Pinpoint the cell where the given text exists, returning its [x, y] midpoint coordinate. 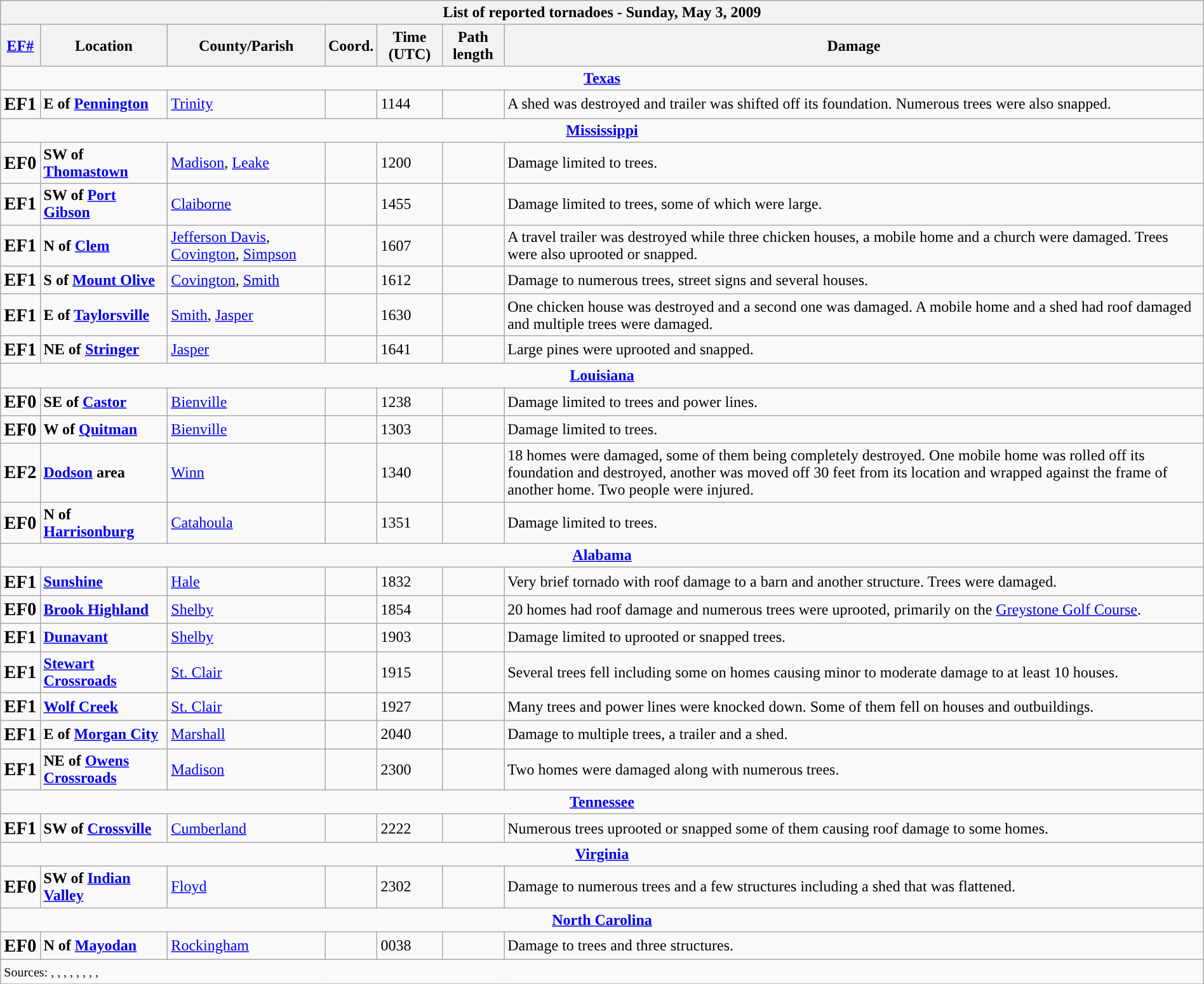
NE of Owens Crossroads [104, 769]
Marshall [246, 735]
North Carolina [602, 920]
Sunshine [104, 582]
Catahoula [246, 523]
Alabama [602, 555]
SW of Indian Valley [104, 886]
Floyd [246, 886]
E of Pennington [104, 104]
1340 [410, 473]
2302 [410, 886]
Damage [854, 46]
1144 [410, 104]
E of Morgan City [104, 735]
Location [104, 46]
Jefferson Davis, Covington, Simpson [246, 245]
0038 [410, 946]
Claiborne [246, 204]
Sources: , , , , , , , , [602, 972]
One chicken house was destroyed and a second one was damaged. A mobile home and a shed had roof damaged and multiple trees were damaged. [854, 315]
2300 [410, 769]
Cumberland [246, 828]
Brook Highland [104, 609]
Large pines were uprooted and snapped. [854, 349]
Time (UTC) [410, 46]
E of Taylorsville [104, 315]
1915 [410, 672]
1903 [410, 637]
1612 [410, 280]
Very brief tornado with roof damage to a barn and another structure. Trees were damaged. [854, 582]
Smith, Jasper [246, 315]
SW of Thomastown [104, 163]
Two homes were damaged along with numerous trees. [854, 769]
Wolf Creek [104, 707]
Damage limited to trees, some of which were large. [854, 204]
A travel trailer was destroyed while three chicken houses, a mobile home and a church were damaged. Trees were also uprooted or snapped. [854, 245]
Mississippi [602, 130]
W of Quitman [104, 430]
Rockingham [246, 946]
S of Mount Olive [104, 280]
Path length [473, 46]
20 homes had roof damage and numerous trees were uprooted, primarily on the Greystone Golf Course. [854, 609]
1455 [410, 204]
SW of Crossville [104, 828]
1854 [410, 609]
N of Harrisonburg [104, 523]
Damage limited to trees and power lines. [854, 401]
1607 [410, 245]
List of reported tornadoes - Sunday, May 3, 2009 [602, 13]
Tennessee [602, 802]
Coord. [351, 46]
County/Parish [246, 46]
2040 [410, 735]
NE of Stringer [104, 349]
2222 [410, 828]
1641 [410, 349]
1200 [410, 163]
Stewart Crossroads [104, 672]
Madison, Leake [246, 163]
Numerous trees uprooted or snapped some of them causing roof damage to some homes. [854, 828]
Winn [246, 473]
Damage to trees and three structures. [854, 946]
N of Mayodan [104, 946]
N of Clem [104, 245]
Many trees and power lines were knocked down. Some of them fell on houses and outbuildings. [854, 707]
Dunavant [104, 637]
Virginia [602, 854]
Trinity [246, 104]
Texas [602, 78]
1303 [410, 430]
Damage to multiple trees, a trailer and a shed. [854, 735]
SE of Castor [104, 401]
Damage to numerous trees, street signs and several houses. [854, 280]
Damage to numerous trees and a few structures including a shed that was flattened. [854, 886]
1927 [410, 707]
Hale [246, 582]
Jasper [246, 349]
1630 [410, 315]
1238 [410, 401]
EF# [20, 46]
Madison [246, 769]
Covington, Smith [246, 280]
1832 [410, 582]
SW of Port Gibson [104, 204]
Louisiana [602, 375]
Several trees fell including some on homes causing minor to moderate damage to at least 10 houses. [854, 672]
Damage limited to uprooted or snapped trees. [854, 637]
Dodson area [104, 473]
EF2 [20, 473]
1351 [410, 523]
A shed was destroyed and trailer was shifted off its foundation. Numerous trees were also snapped. [854, 104]
